Output the [X, Y] coordinate of the center of the cell containing the given text.  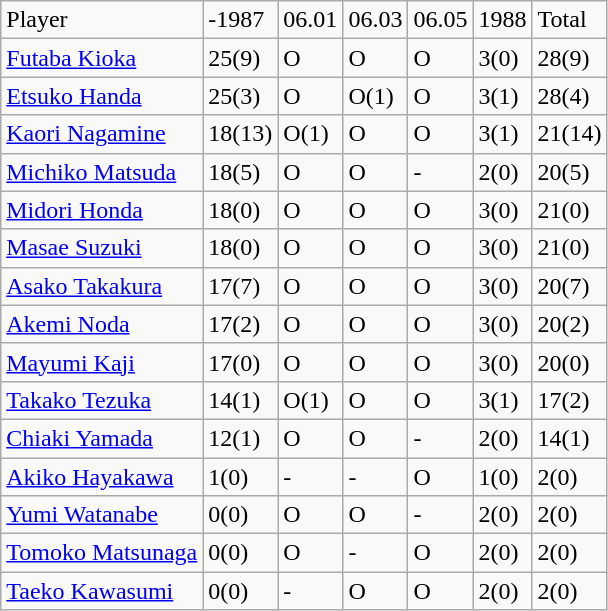
12(1) [240, 438]
20(5) [570, 172]
Taeko Kawasumi [102, 591]
06.01 [310, 20]
06.03 [376, 20]
Etsuko Handa [102, 96]
Asako Takakura [102, 286]
Akiko Hayakawa [102, 477]
Mayumi Kaji [102, 362]
Takako Tezuka [102, 400]
Futaba Kioka [102, 58]
06.05 [440, 20]
Total [570, 20]
1988 [502, 20]
20(2) [570, 324]
Player [102, 20]
18(13) [240, 134]
25(9) [240, 58]
28(4) [570, 96]
17(0) [240, 362]
Chiaki Yamada [102, 438]
20(0) [570, 362]
Michiko Matsuda [102, 172]
17(7) [240, 286]
Masae Suzuki [102, 248]
-1987 [240, 20]
Yumi Watanabe [102, 515]
28(9) [570, 58]
Akemi Noda [102, 324]
Kaori Nagamine [102, 134]
20(7) [570, 286]
Midori Honda [102, 210]
18(5) [240, 172]
21(14) [570, 134]
25(3) [240, 96]
Tomoko Matsunaga [102, 553]
